From the cell containing the given text, extract its center point as (X, Y) coordinate. 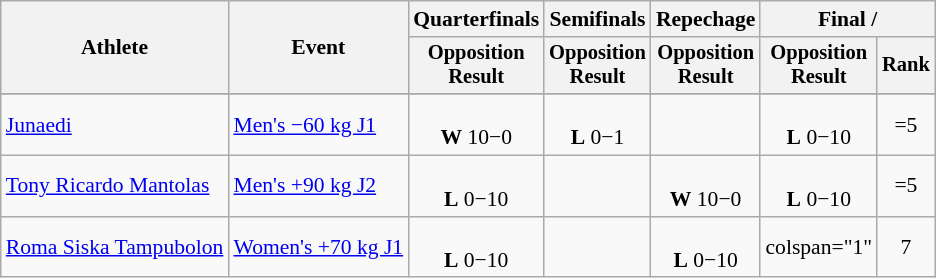
Tony Ricardo Mantolas (115, 186)
Rank (906, 66)
L 0−1 (598, 124)
Men's +90 kg J2 (318, 186)
Repechage (706, 19)
Roma Siska Tampubolon (115, 248)
Event (318, 48)
Final / (847, 19)
colspan="1" (818, 248)
Women's +70 kg J1 (318, 248)
Men's −60 kg J1 (318, 124)
Semifinals (598, 19)
7 (906, 248)
Athlete (115, 48)
Junaedi (115, 124)
Quarterfinals (476, 19)
